For the text-containing cell, return its midpoint in (x, y) coordinate format. 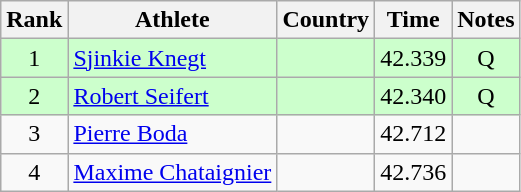
4 (34, 172)
Robert Seifert (172, 96)
42.340 (414, 96)
42.736 (414, 172)
Maxime Chataignier (172, 172)
Country (326, 20)
Notes (486, 20)
2 (34, 96)
Athlete (172, 20)
Sjinkie Knegt (172, 58)
3 (34, 134)
Time (414, 20)
1 (34, 58)
Pierre Boda (172, 134)
42.712 (414, 134)
42.339 (414, 58)
Rank (34, 20)
